Determine the (x, y) coordinate at the center of the cell enclosing the given text.  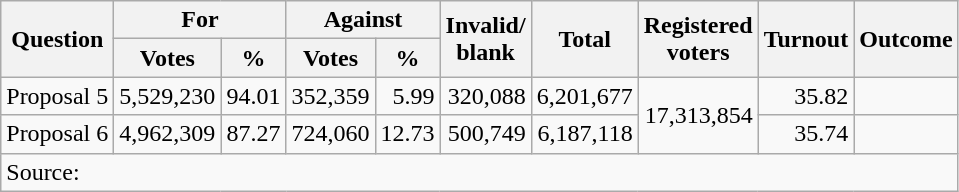
For (200, 20)
Proposal 5 (58, 96)
Against (363, 20)
5.99 (408, 96)
Proposal 6 (58, 134)
352,359 (330, 96)
94.01 (254, 96)
17,313,854 (698, 115)
Turnout (806, 39)
35.74 (806, 134)
320,088 (486, 96)
5,529,230 (168, 96)
35.82 (806, 96)
Outcome (906, 39)
Total (584, 39)
Registeredvoters (698, 39)
87.27 (254, 134)
6,187,118 (584, 134)
12.73 (408, 134)
Source: (480, 172)
6,201,677 (584, 96)
Invalid/blank (486, 39)
724,060 (330, 134)
Question (58, 39)
500,749 (486, 134)
4,962,309 (168, 134)
